Output the (X, Y) coordinate of the center of the cell containing the given text.  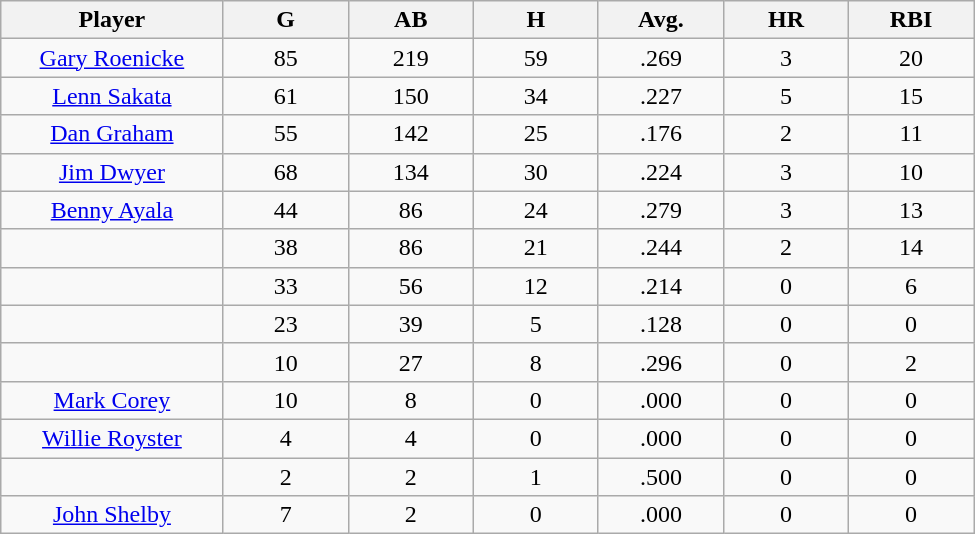
30 (536, 172)
.244 (660, 248)
.214 (660, 286)
Lenn Sakata (112, 96)
.224 (660, 172)
85 (286, 58)
15 (912, 96)
23 (286, 324)
.176 (660, 134)
55 (286, 134)
25 (536, 134)
.128 (660, 324)
6 (912, 286)
RBI (912, 20)
44 (286, 210)
11 (912, 134)
56 (410, 286)
HR (786, 20)
Willie Royster (112, 438)
.227 (660, 96)
.500 (660, 477)
134 (410, 172)
20 (912, 58)
142 (410, 134)
Avg. (660, 20)
38 (286, 248)
G (286, 20)
13 (912, 210)
Gary Roenicke (112, 58)
.279 (660, 210)
39 (410, 324)
33 (286, 286)
Jim Dwyer (112, 172)
24 (536, 210)
Benny Ayala (112, 210)
.296 (660, 362)
14 (912, 248)
H (536, 20)
7 (286, 515)
.269 (660, 58)
1 (536, 477)
21 (536, 248)
AB (410, 20)
Dan Graham (112, 134)
27 (410, 362)
150 (410, 96)
34 (536, 96)
59 (536, 58)
12 (536, 286)
Mark Corey (112, 400)
68 (286, 172)
219 (410, 58)
Player (112, 20)
John Shelby (112, 515)
61 (286, 96)
